Determine the [X, Y] coordinate at the center of the cell enclosing the given text.  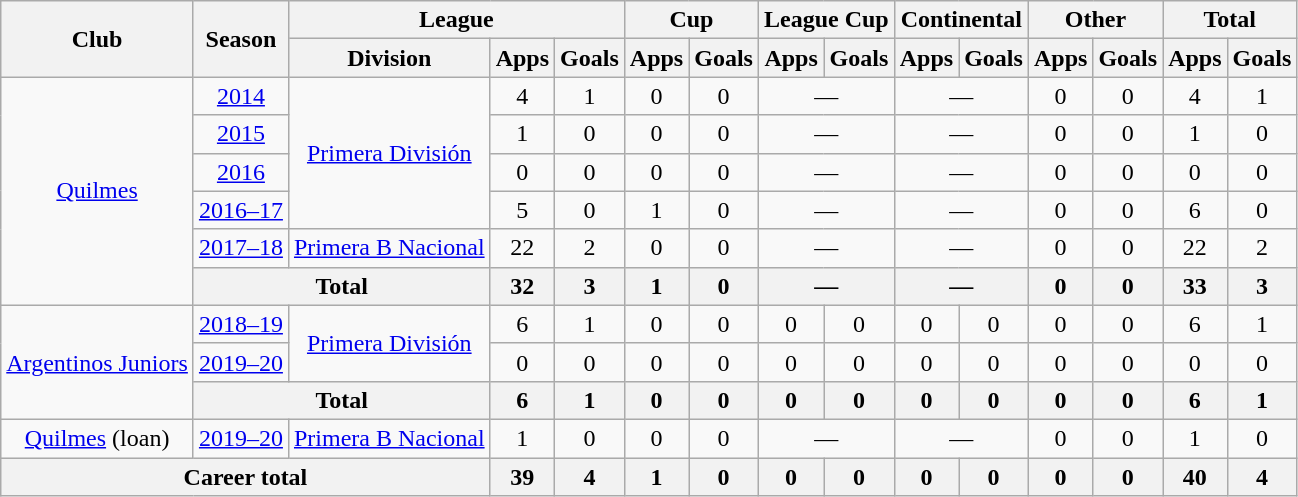
40 [1195, 477]
League Cup [826, 20]
Career total [246, 477]
Cup [691, 20]
Quilmes (loan) [98, 438]
Quilmes [98, 191]
32 [522, 286]
2017–18 [240, 248]
Club [98, 39]
2014 [240, 96]
Other [1095, 20]
2016 [240, 172]
2015 [240, 134]
Argentinos Juniors [98, 362]
League [456, 20]
2016–17 [240, 210]
Division [389, 58]
Continental [961, 20]
5 [522, 210]
2018–19 [240, 324]
39 [522, 477]
33 [1195, 286]
Season [240, 39]
